Pinpoint the cell where the given text exists, returning its [X, Y] midpoint coordinate. 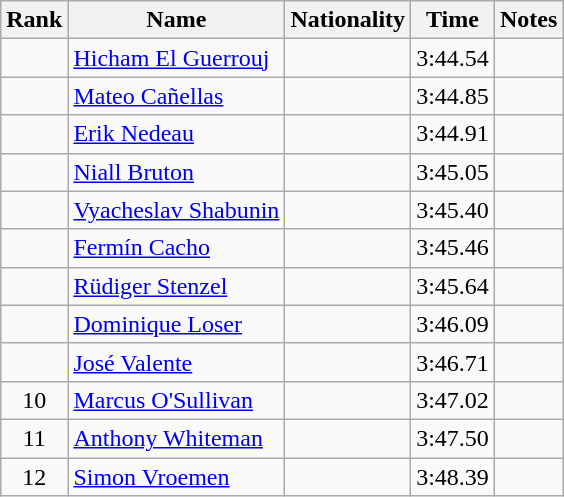
Rank [34, 20]
3:48.39 [453, 477]
Notes [528, 20]
3:45.05 [453, 172]
José Valente [176, 362]
3:44.91 [453, 134]
3:45.40 [453, 210]
Erik Nedeau [176, 134]
Time [453, 20]
Niall Bruton [176, 172]
Marcus O'Sullivan [176, 400]
Mateo Cañellas [176, 96]
Vyacheslav Shabunin [176, 210]
12 [34, 477]
10 [34, 400]
Name [176, 20]
11 [34, 438]
3:47.50 [453, 438]
3:44.54 [453, 58]
3:46.71 [453, 362]
Fermín Cacho [176, 248]
Nationality [348, 20]
3:44.85 [453, 96]
3:47.02 [453, 400]
3:45.46 [453, 248]
Rüdiger Stenzel [176, 286]
Anthony Whiteman [176, 438]
3:46.09 [453, 324]
Simon Vroemen [176, 477]
Dominique Loser [176, 324]
3:45.64 [453, 286]
Hicham El Guerrouj [176, 58]
